Detect which cell encompasses the target text, then output its (x, y) center coordinate. 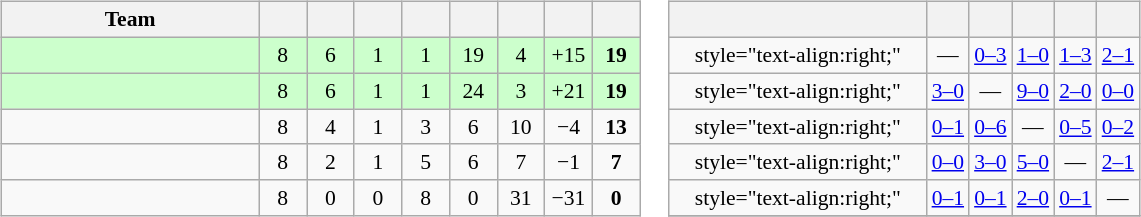
31 (521, 198)
−1 (569, 162)
9–0 (1034, 91)
Team (130, 20)
0–3 (990, 55)
+21 (569, 91)
10 (521, 127)
24 (473, 91)
−4 (569, 127)
+15 (569, 55)
1–0 (1034, 55)
5–0 (1034, 162)
0–5 (1076, 127)
−31 (569, 198)
1–3 (1076, 55)
0–6 (990, 127)
0–2 (1118, 127)
13 (616, 127)
2 (330, 162)
5 (426, 162)
